Identify which cell holds the provided text, then report its [X, Y] central coordinate. 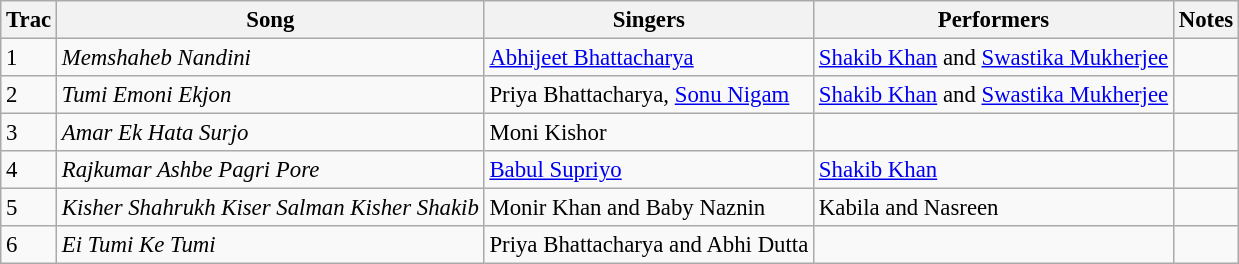
Kabila and Nasreen [994, 208]
Tumi Emoni Ekjon [270, 95]
Abhijeet Bhattacharya [648, 58]
Monir Khan and Baby Naznin [648, 208]
Priya Bhattacharya and Abhi Dutta [648, 245]
Memshaheb Nandini [270, 58]
Shakib Khan [994, 170]
Performers [994, 20]
3 [29, 133]
1 [29, 58]
Kisher Shahrukh Kiser Salman Kisher Shakib [270, 208]
Singers [648, 20]
Babul Supriyo [648, 170]
Rajkumar Ashbe Pagri Pore [270, 170]
5 [29, 208]
Song [270, 20]
Ei Tumi Ke Tumi [270, 245]
2 [29, 95]
Moni Kishor [648, 133]
Trac [29, 20]
6 [29, 245]
4 [29, 170]
Notes [1206, 20]
Amar Ek Hata Surjo [270, 133]
Priya Bhattacharya, Sonu Nigam [648, 95]
